Pinpoint the cell where the given text exists, returning its [x, y] midpoint coordinate. 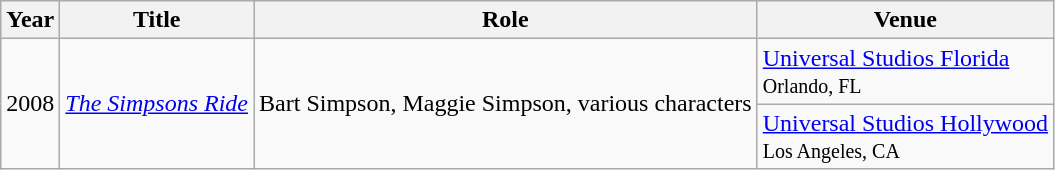
Universal Studios FloridaOrlando, FL [905, 72]
Bart Simpson, Maggie Simpson, various characters [506, 104]
Role [506, 20]
2008 [30, 104]
Year [30, 20]
Title [157, 20]
The Simpsons Ride [157, 104]
Universal Studios HollywoodLos Angeles, CA [905, 136]
Venue [905, 20]
